Capture the cell that displays the provided text and extract its [x, y] central coordinate. 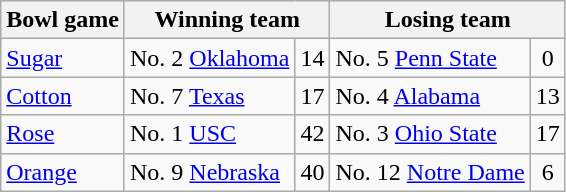
No. 12 Notre Dame [430, 172]
No. 7 Texas [209, 96]
42 [312, 134]
14 [312, 58]
0 [548, 58]
40 [312, 172]
No. 2 Oklahoma [209, 58]
No. 5 Penn State [430, 58]
Bowl game [63, 20]
Orange [63, 172]
No. 4 Alabama [430, 96]
Losing team [448, 20]
13 [548, 96]
No. 9 Nebraska [209, 172]
Sugar [63, 58]
Cotton [63, 96]
No. 1 USC [209, 134]
6 [548, 172]
No. 3 Ohio State [430, 134]
Winning team [226, 20]
Rose [63, 134]
